Find where the given text appears and provide that cell's center as (x, y) coordinate. 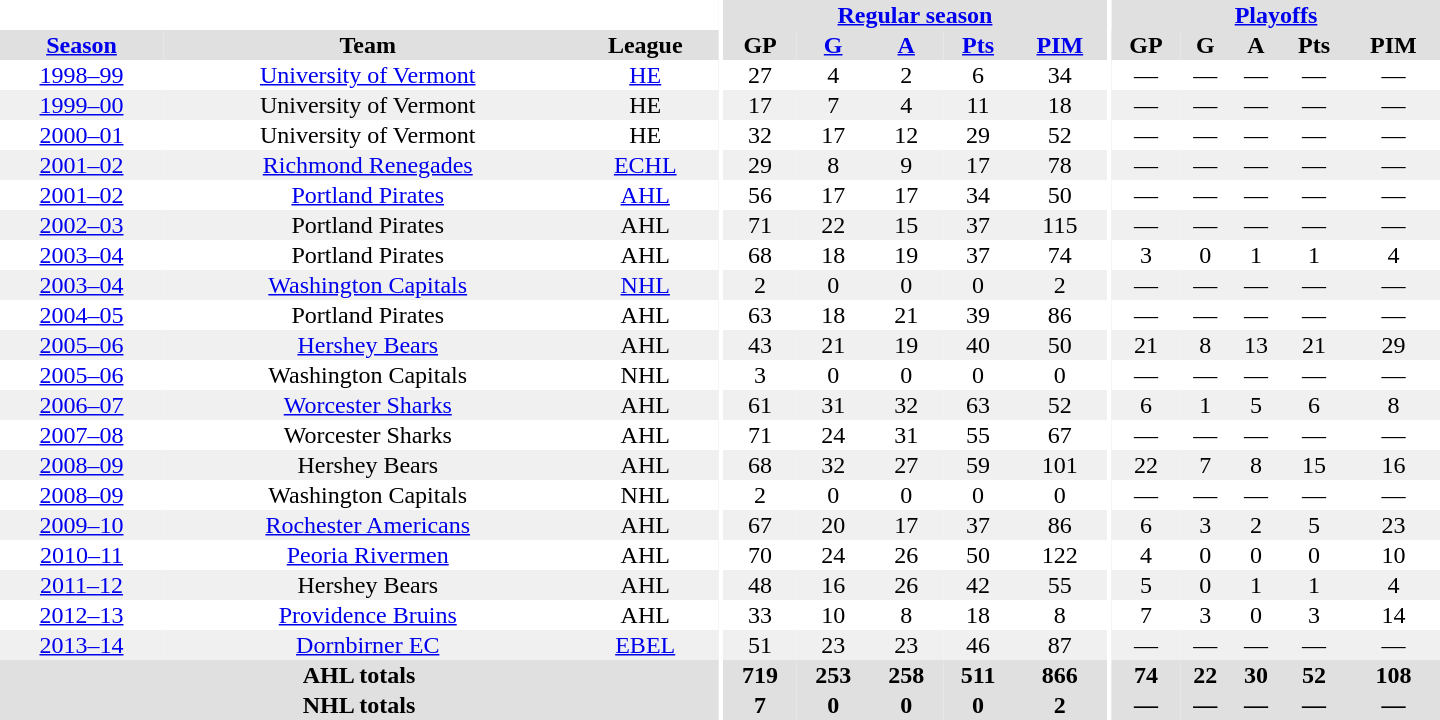
2010–11 (82, 555)
59 (978, 465)
2013–14 (82, 645)
115 (1060, 225)
14 (1394, 615)
2000–01 (82, 135)
Dornbirner EC (368, 645)
2009–10 (82, 525)
122 (1060, 555)
Playoffs (1276, 15)
39 (978, 315)
11 (978, 105)
ECHL (645, 165)
2007–08 (82, 435)
61 (760, 405)
511 (978, 675)
Season (82, 45)
2012–13 (82, 615)
20 (834, 525)
78 (1060, 165)
56 (760, 195)
108 (1394, 675)
NHL totals (359, 705)
Rochester Americans (368, 525)
87 (1060, 645)
51 (760, 645)
48 (760, 585)
13 (1256, 345)
2006–07 (82, 405)
Peoria Rivermen (368, 555)
70 (760, 555)
Team (368, 45)
30 (1256, 675)
33 (760, 615)
Regular season (916, 15)
EBEL (645, 645)
2011–12 (82, 585)
866 (1060, 675)
2004–05 (82, 315)
1998–99 (82, 75)
101 (1060, 465)
AHL totals (359, 675)
46 (978, 645)
253 (834, 675)
719 (760, 675)
9 (906, 165)
258 (906, 675)
2002–03 (82, 225)
1999–00 (82, 105)
40 (978, 345)
Providence Bruins (368, 615)
42 (978, 585)
Richmond Renegades (368, 165)
43 (760, 345)
League (645, 45)
12 (906, 135)
